Determine the (x, y) coordinate at the center of the cell enclosing the given text.  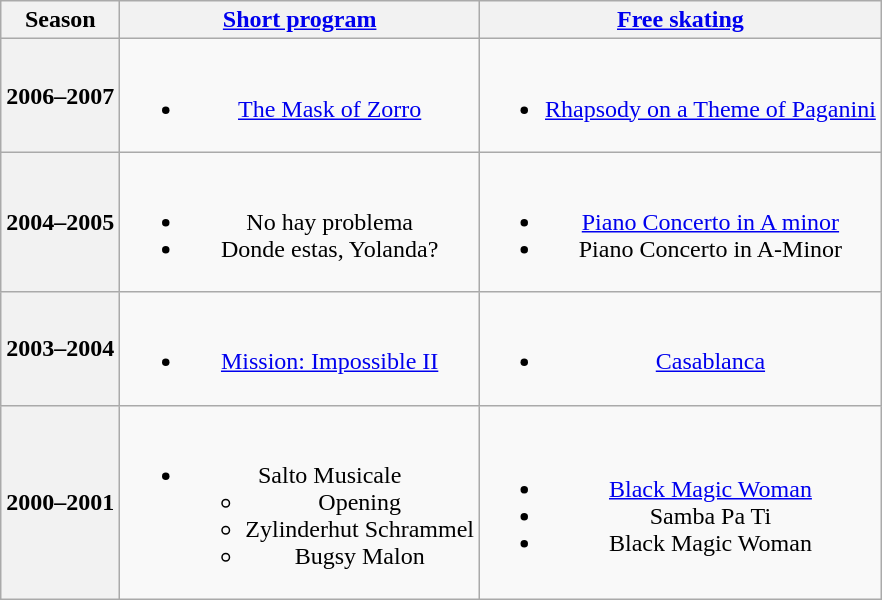
The Mask of Zorro (300, 96)
2000–2001 (60, 502)
Rhapsody on a Theme of Paganini (680, 96)
Short program (300, 20)
Casablanca (680, 348)
Piano Concerto in A minor Piano Concerto in A-Minor (680, 222)
2004–2005 (60, 222)
2003–2004 (60, 348)
Season (60, 20)
Mission: Impossible II (300, 348)
Salto Musicale OpeningZylinderhut SchrammelBugsy Malon (300, 502)
No hay problema Donde estas, Yolanda? (300, 222)
Free skating (680, 20)
Black Magic Woman Samba Pa Ti Black Magic Woman (680, 502)
2006–2007 (60, 96)
